Output the [x, y] coordinate of the center of the cell containing the given text.  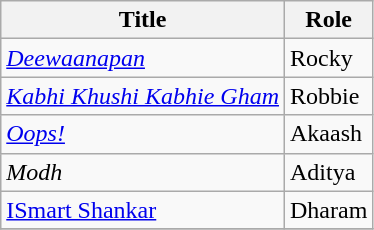
Title [143, 20]
Robbie [329, 96]
ISmart Shankar [143, 210]
Deewaanapan [143, 58]
Modh [143, 172]
Rocky [329, 58]
Oops! [143, 134]
Dharam [329, 210]
Role [329, 20]
Kabhi Khushi Kabhie Gham [143, 96]
Aditya [329, 172]
Akaash [329, 134]
